Output the [x, y] coordinate of the center of the cell containing the given text.  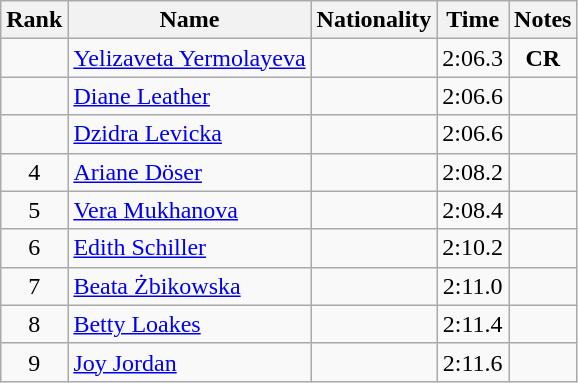
Notes [543, 20]
Time [473, 20]
Rank [34, 20]
Diane Leather [190, 96]
4 [34, 172]
Yelizaveta Yermolayeva [190, 58]
Betty Loakes [190, 324]
2:11.4 [473, 324]
Edith Schiller [190, 248]
2:11.0 [473, 286]
Name [190, 20]
2:10.2 [473, 248]
Ariane Döser [190, 172]
7 [34, 286]
2:11.6 [473, 362]
Joy Jordan [190, 362]
2:08.2 [473, 172]
2:08.4 [473, 210]
CR [543, 58]
9 [34, 362]
6 [34, 248]
5 [34, 210]
2:06.3 [473, 58]
Dzidra Levicka [190, 134]
Nationality [374, 20]
Vera Mukhanova [190, 210]
Beata Żbikowska [190, 286]
8 [34, 324]
